Find where the given text appears and provide that cell's center as (X, Y) coordinate. 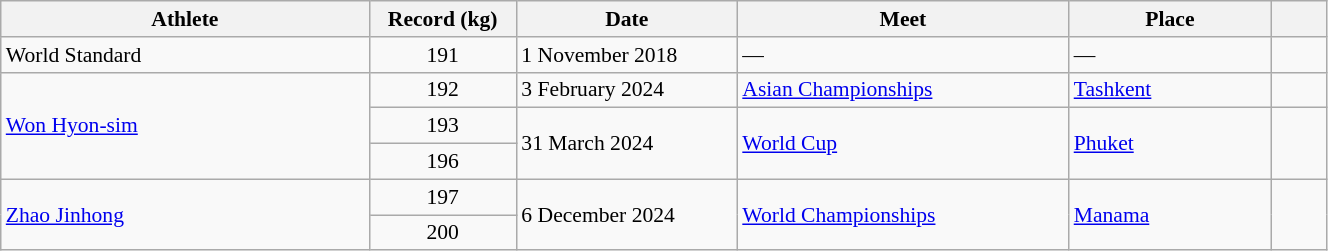
197 (442, 197)
Tashkent (1170, 90)
31 March 2024 (626, 144)
Asian Championships (902, 90)
1 November 2018 (626, 55)
193 (442, 126)
200 (442, 233)
Won Hyon-sim (185, 126)
World Championships (902, 214)
6 December 2024 (626, 214)
Manama (1170, 214)
191 (442, 55)
192 (442, 90)
Place (1170, 19)
World Cup (902, 144)
196 (442, 162)
Zhao Jinhong (185, 214)
Meet (902, 19)
Phuket (1170, 144)
3 February 2024 (626, 90)
Date (626, 19)
World Standard (185, 55)
Record (kg) (442, 19)
Athlete (185, 19)
